Return [x, y] of the center of cell containing provided text 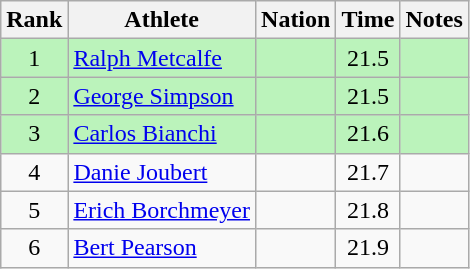
4 [34, 172]
Danie Joubert [162, 172]
Bert Pearson [162, 248]
Nation [296, 20]
21.7 [368, 172]
George Simpson [162, 96]
Rank [34, 20]
Athlete [162, 20]
21.8 [368, 210]
Ralph Metcalfe [162, 58]
21.6 [368, 134]
6 [34, 248]
Erich Borchmeyer [162, 210]
Notes [434, 20]
21.9 [368, 248]
1 [34, 58]
5 [34, 210]
Carlos Bianchi [162, 134]
2 [34, 96]
Time [368, 20]
3 [34, 134]
